For the text-containing cell, return its midpoint in (x, y) coordinate format. 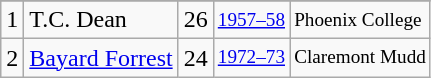
Bayard Forrest (101, 58)
Claremont Mudd (360, 58)
24 (196, 58)
1957–58 (251, 20)
T.C. Dean (101, 20)
Phoenix College (360, 20)
1 (12, 20)
26 (196, 20)
1972–73 (251, 58)
2 (12, 58)
